Return (x, y) of the center of cell containing provided text 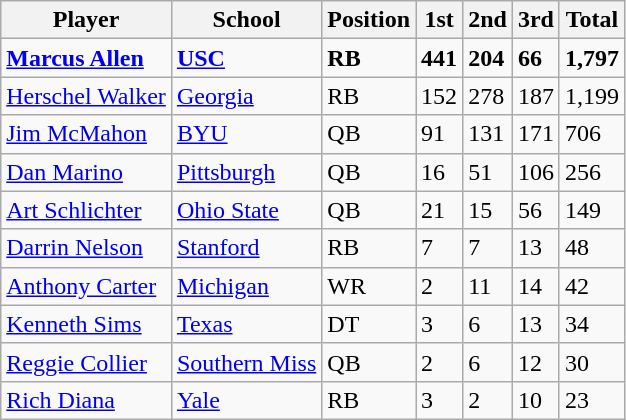
Southern Miss (246, 362)
1,797 (592, 58)
3rd (536, 20)
Herschel Walker (86, 96)
48 (592, 248)
Pittsburgh (246, 172)
51 (488, 172)
Reggie Collier (86, 362)
Dan Marino (86, 172)
Georgia (246, 96)
15 (488, 210)
Position (369, 20)
School (246, 20)
Anthony Carter (86, 286)
187 (536, 96)
11 (488, 286)
Texas (246, 324)
152 (440, 96)
66 (536, 58)
WR (369, 286)
Stanford (246, 248)
204 (488, 58)
Jim McMahon (86, 134)
Michigan (246, 286)
Yale (246, 400)
14 (536, 286)
10 (536, 400)
441 (440, 58)
Player (86, 20)
Marcus Allen (86, 58)
278 (488, 96)
106 (536, 172)
Art Schlichter (86, 210)
Kenneth Sims (86, 324)
21 (440, 210)
1,199 (592, 96)
Rich Diana (86, 400)
Darrin Nelson (86, 248)
2nd (488, 20)
171 (536, 134)
DT (369, 324)
23 (592, 400)
34 (592, 324)
Total (592, 20)
256 (592, 172)
Ohio State (246, 210)
91 (440, 134)
16 (440, 172)
1st (440, 20)
12 (536, 362)
42 (592, 286)
56 (536, 210)
30 (592, 362)
BYU (246, 134)
USC (246, 58)
706 (592, 134)
149 (592, 210)
131 (488, 134)
